Return the (X, Y) coordinate for the center point of the cell that contains the specified text.  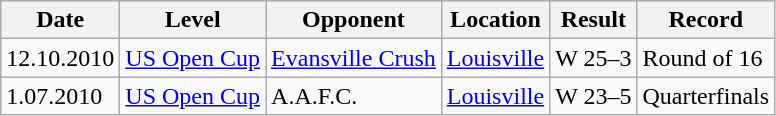
Evansville Crush (354, 58)
Round of 16 (706, 58)
Record (706, 20)
Level (193, 20)
W 23–5 (594, 96)
Location (495, 20)
Opponent (354, 20)
12.10.2010 (60, 58)
Date (60, 20)
Quarterfinals (706, 96)
Result (594, 20)
A.A.F.C. (354, 96)
W 25–3 (594, 58)
1.07.2010 (60, 96)
